Identify which cell holds the provided text, then report its (x, y) central coordinate. 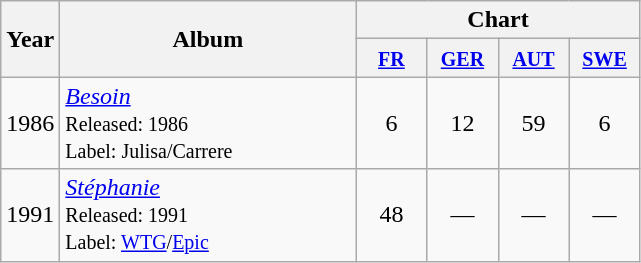
Besoin Released: 1986 Label: Julisa/Carrere (208, 123)
48 (392, 215)
59 (534, 123)
Stéphanie Released: 1991 Label: WTG/Epic (208, 215)
AUT (534, 58)
Chart (498, 20)
SWE (604, 58)
FR (392, 58)
Year (30, 39)
1986 (30, 123)
Album (208, 39)
1991 (30, 215)
12 (462, 123)
GER (462, 58)
